Pinpoint the cell where the given text exists, returning its [X, Y] midpoint coordinate. 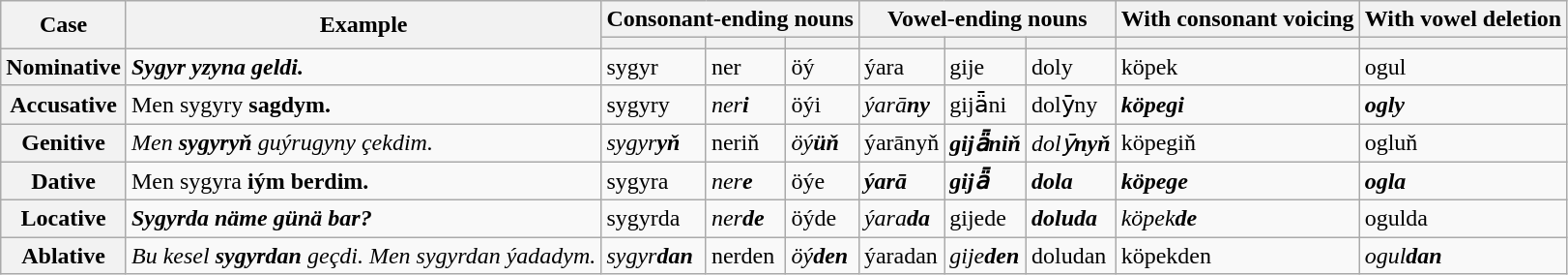
With vowel deletion [1464, 19]
ogla [1464, 181]
Consonant-ending nouns [731, 19]
sygyr [653, 67]
gijede [986, 219]
köpekde [1237, 219]
nere [746, 181]
gijeden [986, 256]
gije [986, 67]
ogly [1464, 105]
köpegi [1237, 105]
nerden [746, 256]
sygyryň [653, 143]
ogluň [1464, 143]
ogul [1464, 67]
ogulda [1464, 219]
sygyrdan [653, 256]
öýden [822, 256]
dolȳnyň [1071, 143]
Dative [64, 181]
sygyrda [653, 219]
neri [746, 105]
Vowel-ending nouns [987, 19]
Case [64, 25]
Locative [64, 219]
Example [363, 25]
dolȳny [1071, 105]
gijǟ [986, 181]
Sygyrda näme günä bar? [363, 219]
Men sygyry sagdym. [363, 105]
ýarānyň [901, 143]
gijǟniň [986, 143]
Nominative [64, 67]
With consonant voicing [1237, 19]
köpege [1237, 181]
ýara [901, 67]
gijǟni [986, 105]
Men sygyryň guýrugyny çekdim. [363, 143]
Ablative [64, 256]
köpegiň [1237, 143]
öýde [822, 219]
sygyra [653, 181]
Sygyr yzyna geldi. [363, 67]
Men sygyra iým berdim. [363, 181]
neriň [746, 143]
öý [822, 67]
köpek [1237, 67]
ner [746, 67]
ýarada [901, 219]
öýüň [822, 143]
öýi [822, 105]
ýarāny [901, 105]
öýe [822, 181]
oguldan [1464, 256]
Bu kesel sygyrdan geçdi. Men sygyrdan ýadadym. [363, 256]
köpekden [1237, 256]
doludan [1071, 256]
nerde [746, 219]
Genitive [64, 143]
dola [1071, 181]
doly [1071, 67]
Accusative [64, 105]
ýarā [901, 181]
sygyry [653, 105]
doluda [1071, 219]
ýaradan [901, 256]
